Output the [X, Y] coordinate of the center of the cell containing the given text.  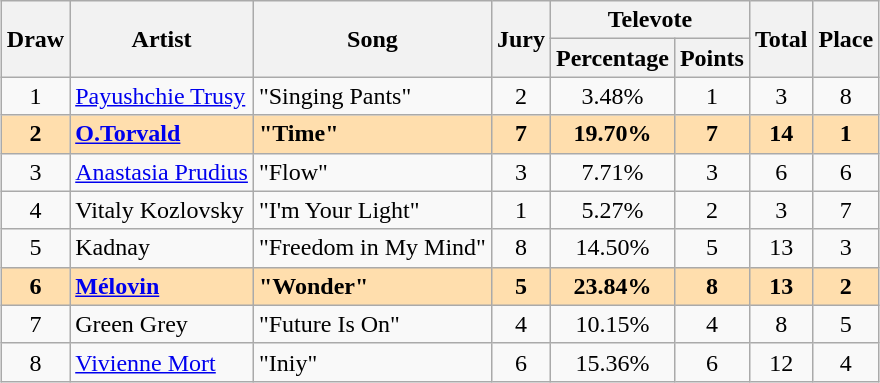
19.70% [612, 134]
"Freedom in My Mind" [372, 248]
23.84% [612, 286]
"I'm Your Light" [372, 210]
Draw [35, 39]
14.50% [612, 248]
Song [372, 39]
Vivienne Mort [162, 362]
3.48% [612, 96]
14 [781, 134]
10.15% [612, 324]
Place [846, 39]
Jury [520, 39]
"Wonder" [372, 286]
5.27% [612, 210]
"Iniy" [372, 362]
Points [712, 58]
15.36% [612, 362]
Mélovin [162, 286]
Percentage [612, 58]
Green Grey [162, 324]
"Future Is On" [372, 324]
"Time" [372, 134]
Artist [162, 39]
"Flow" [372, 172]
"Singing Pants" [372, 96]
12 [781, 362]
O.Torvald [162, 134]
Total [781, 39]
Anastasia Prudius [162, 172]
7.71% [612, 172]
Televote [650, 20]
Payushchie Trusy [162, 96]
Vitaly Kozlovsky [162, 210]
Kadnay [162, 248]
